Extract the (X, Y) coordinate from the center of the cell holding the provided text.  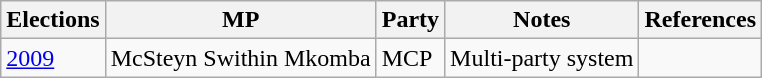
McSteyn Swithin Mkomba (240, 58)
Party (410, 20)
Multi-party system (542, 58)
MP (240, 20)
Elections (53, 20)
MCP (410, 58)
2009 (53, 58)
Notes (542, 20)
References (700, 20)
